Search for the cell housing the specified text and yield its [x, y] center coordinate. 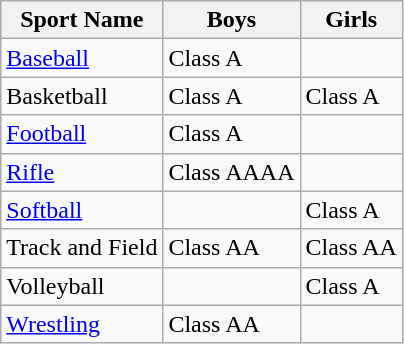
Softball [82, 210]
Sport Name [82, 20]
Track and Field [82, 248]
Class AAAA [232, 172]
Football [82, 134]
Baseball [82, 58]
Rifle [82, 172]
Basketball [82, 96]
Boys [232, 20]
Volleyball [82, 286]
Girls [351, 20]
Wrestling [82, 324]
